Output the [X, Y] coordinate of the center of the cell containing the given text.  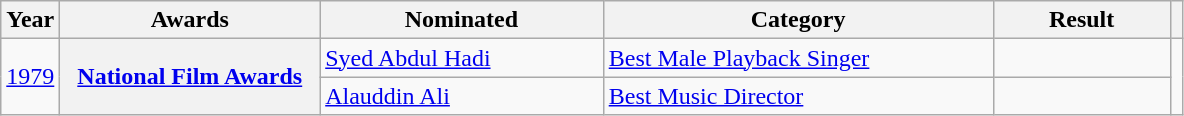
Awards [190, 20]
Best Male Playback Singer [798, 58]
Nominated [462, 20]
Result [1082, 20]
National Film Awards [190, 77]
Alauddin Ali [462, 96]
Category [798, 20]
Best Music Director [798, 96]
Year [30, 20]
1979 [30, 77]
Syed Abdul Hadi [462, 58]
